Search for the cell housing the specified text and yield its (X, Y) center coordinate. 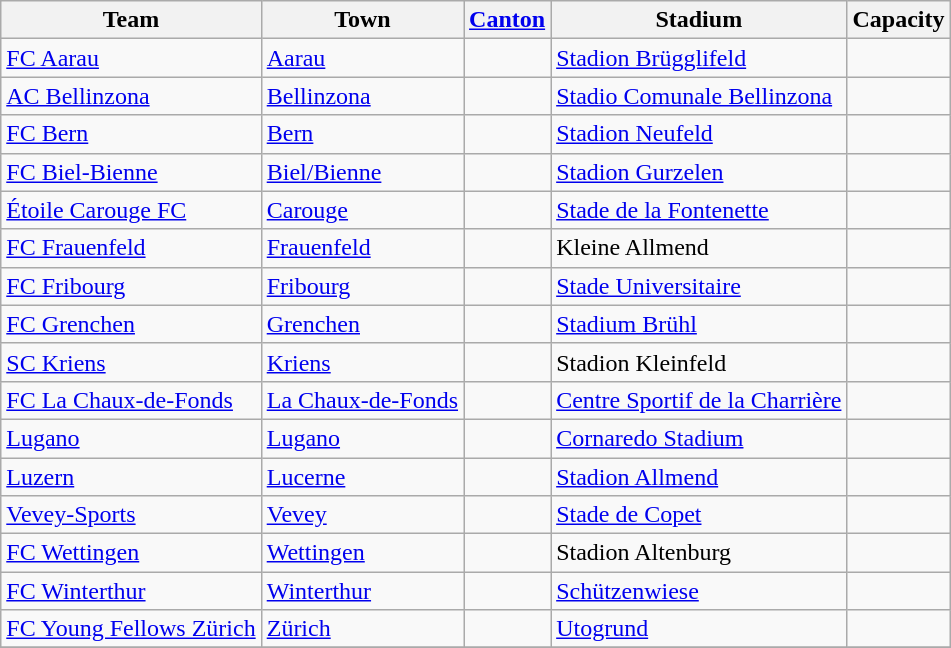
Wettingen (362, 553)
Carouge (362, 210)
Capacity (898, 20)
FC Young Fellows Zürich (131, 629)
FC Wettingen (131, 553)
FC Bern (131, 134)
Kleine Allmend (699, 248)
Stade de la Fontenette (699, 210)
Zürich (362, 629)
FC Grenchen (131, 324)
FC Winterthur (131, 591)
Team (131, 20)
Stadion Altenburg (699, 553)
Luzern (131, 477)
Vevey (362, 515)
Étoile Carouge FC (131, 210)
FC Biel-Bienne (131, 172)
Stadium Brühl (699, 324)
Bellinzona (362, 96)
Stadion Allmend (699, 477)
Aarau (362, 58)
Schützenwiese (699, 591)
Fribourg (362, 286)
Stade Universitaire (699, 286)
SC Kriens (131, 362)
FC Fribourg (131, 286)
Stade de Copet (699, 515)
Bern (362, 134)
Cornaredo Stadium (699, 438)
FC La Chaux-de-Fonds (131, 400)
AC Bellinzona (131, 96)
Stadion Brügglifeld (699, 58)
FC Aarau (131, 58)
Frauenfeld (362, 248)
Stadion Gurzelen (699, 172)
Winterthur (362, 591)
Kriens (362, 362)
Canton (508, 20)
Vevey-Sports (131, 515)
Centre Sportif de la Charrière (699, 400)
La Chaux-de-Fonds (362, 400)
Utogrund (699, 629)
Stadium (699, 20)
Grenchen (362, 324)
Stadion Neufeld (699, 134)
FC Frauenfeld (131, 248)
Stadion Kleinfeld (699, 362)
Biel/Bienne (362, 172)
Stadio Comunale Bellinzona (699, 96)
Town (362, 20)
Lucerne (362, 477)
